Provide the (X, Y) coordinate of the cell's center where the given text is located.  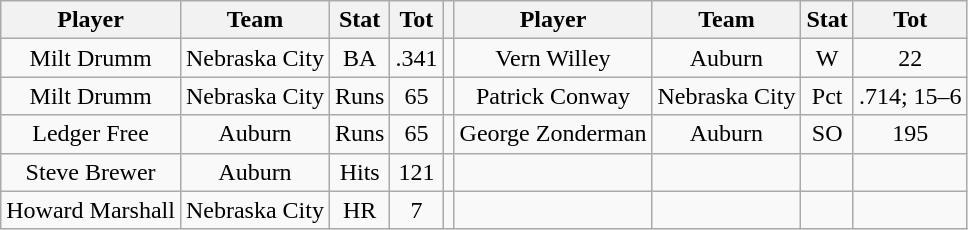
W (827, 58)
7 (416, 210)
Patrick Conway (553, 96)
195 (910, 134)
Steve Brewer (91, 172)
Pct (827, 96)
BA (359, 58)
22 (910, 58)
Ledger Free (91, 134)
Hits (359, 172)
George Zonderman (553, 134)
SO (827, 134)
Howard Marshall (91, 210)
HR (359, 210)
.714; 15–6 (910, 96)
121 (416, 172)
.341 (416, 58)
Vern Willey (553, 58)
